Locate the cell with the specified text and output its (X, Y) center coordinate. 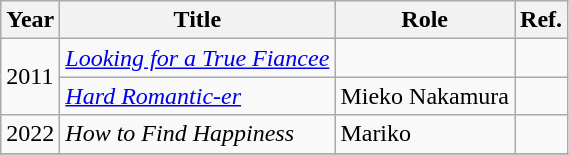
Ref. (542, 20)
Hard Romantic-er (198, 96)
Mieko Nakamura (425, 96)
Role (425, 20)
Year (30, 20)
Title (198, 20)
2011 (30, 77)
Looking for a True Fiancee (198, 58)
2022 (30, 134)
How to Find Happiness (198, 134)
Mariko (425, 134)
